From the cell containing the given text, extract its center point as (x, y) coordinate. 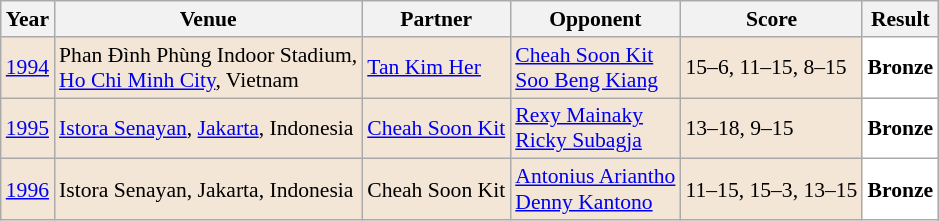
Rexy Mainaky Ricky Subagja (595, 128)
13–18, 9–15 (771, 128)
Venue (208, 19)
Partner (436, 19)
Cheah Soon Kit Soo Beng Kiang (595, 68)
1996 (28, 190)
11–15, 15–3, 13–15 (771, 190)
Antonius Ariantho Denny Kantono (595, 190)
Year (28, 19)
Opponent (595, 19)
Tan Kim Her (436, 68)
Score (771, 19)
15–6, 11–15, 8–15 (771, 68)
Result (900, 19)
1994 (28, 68)
Phan Đình Phùng Indoor Stadium,Ho Chi Minh City, Vietnam (208, 68)
1995 (28, 128)
